From the cell containing the given text, extract its center point as (X, Y) coordinate. 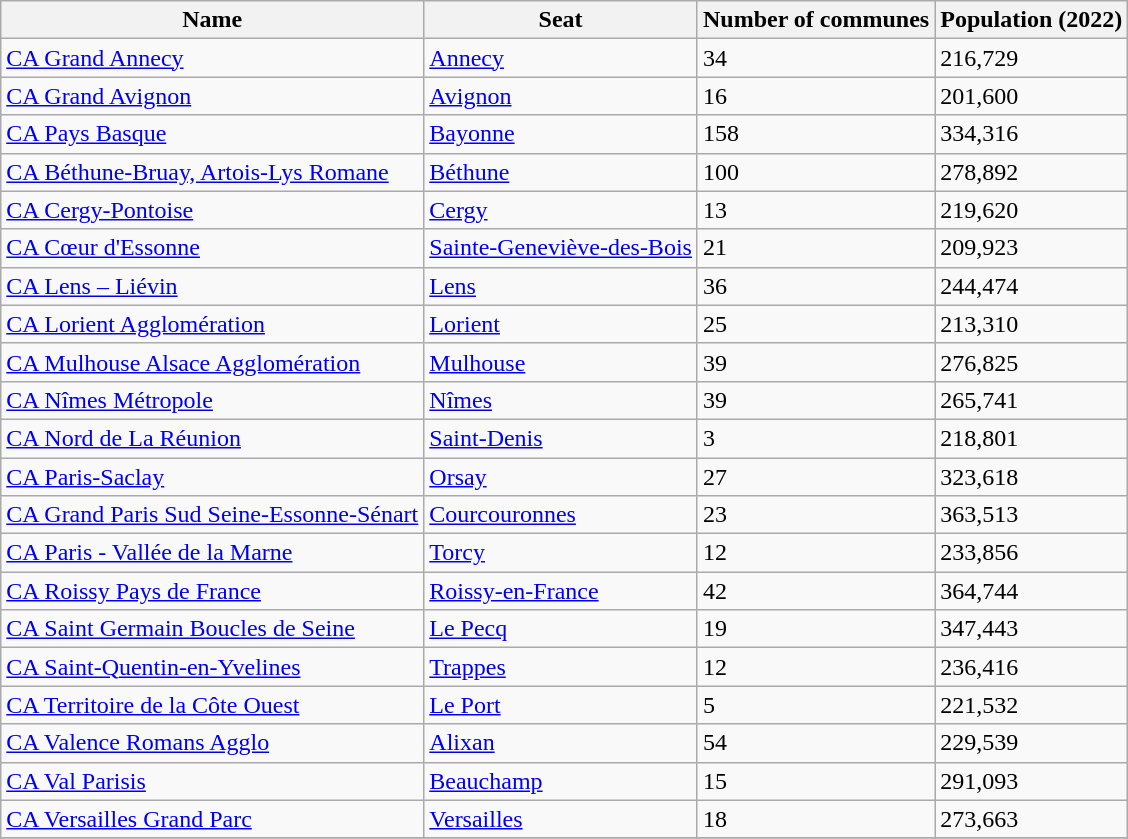
18 (816, 819)
323,618 (1032, 477)
Versailles (561, 819)
Avignon (561, 96)
276,825 (1032, 362)
Béthune (561, 172)
CA Paris - Vallée de la Marne (212, 553)
CA Territoire de la Côte Ouest (212, 705)
Seat (561, 20)
19 (816, 629)
Annecy (561, 58)
3 (816, 438)
Sainte-Geneviève-des-Bois (561, 248)
Population (2022) (1032, 20)
265,741 (1032, 400)
CA Saint Germain Boucles de Seine (212, 629)
Orsay (561, 477)
100 (816, 172)
213,310 (1032, 324)
CA Béthune-Bruay, Artois-Lys Romane (212, 172)
216,729 (1032, 58)
36 (816, 286)
CA Pays Basque (212, 134)
CA Valence Romans Agglo (212, 743)
209,923 (1032, 248)
158 (816, 134)
CA Nîmes Métropole (212, 400)
CA Cergy-Pontoise (212, 210)
15 (816, 781)
347,443 (1032, 629)
CA Versailles Grand Parc (212, 819)
42 (816, 591)
218,801 (1032, 438)
Number of communes (816, 20)
CA Mulhouse Alsace Agglomération (212, 362)
Name (212, 20)
CA Lorient Agglomération (212, 324)
Trappes (561, 667)
CA Grand Annecy (212, 58)
CA Grand Paris Sud Seine-Essonne-Sénart (212, 515)
25 (816, 324)
Lens (561, 286)
CA Saint-Quentin-en-Yvelines (212, 667)
Le Pecq (561, 629)
Nîmes (561, 400)
Beauchamp (561, 781)
23 (816, 515)
244,474 (1032, 286)
229,539 (1032, 743)
CA Val Parisis (212, 781)
Le Port (561, 705)
54 (816, 743)
Bayonne (561, 134)
Lorient (561, 324)
16 (816, 96)
CA Grand Avignon (212, 96)
34 (816, 58)
Cergy (561, 210)
CA Paris-Saclay (212, 477)
Torcy (561, 553)
Mulhouse (561, 362)
233,856 (1032, 553)
221,532 (1032, 705)
CA Nord de La Réunion (212, 438)
334,316 (1032, 134)
CA Roissy Pays de France (212, 591)
CA Cœur d'Essonne (212, 248)
219,620 (1032, 210)
21 (816, 248)
364,744 (1032, 591)
363,513 (1032, 515)
291,093 (1032, 781)
27 (816, 477)
Alixan (561, 743)
278,892 (1032, 172)
273,663 (1032, 819)
5 (816, 705)
201,600 (1032, 96)
Courcouronnes (561, 515)
13 (816, 210)
CA Lens – Liévin (212, 286)
236,416 (1032, 667)
Saint-Denis (561, 438)
Roissy-en-France (561, 591)
